Detect which cell encompasses the target text, then output its (X, Y) center coordinate. 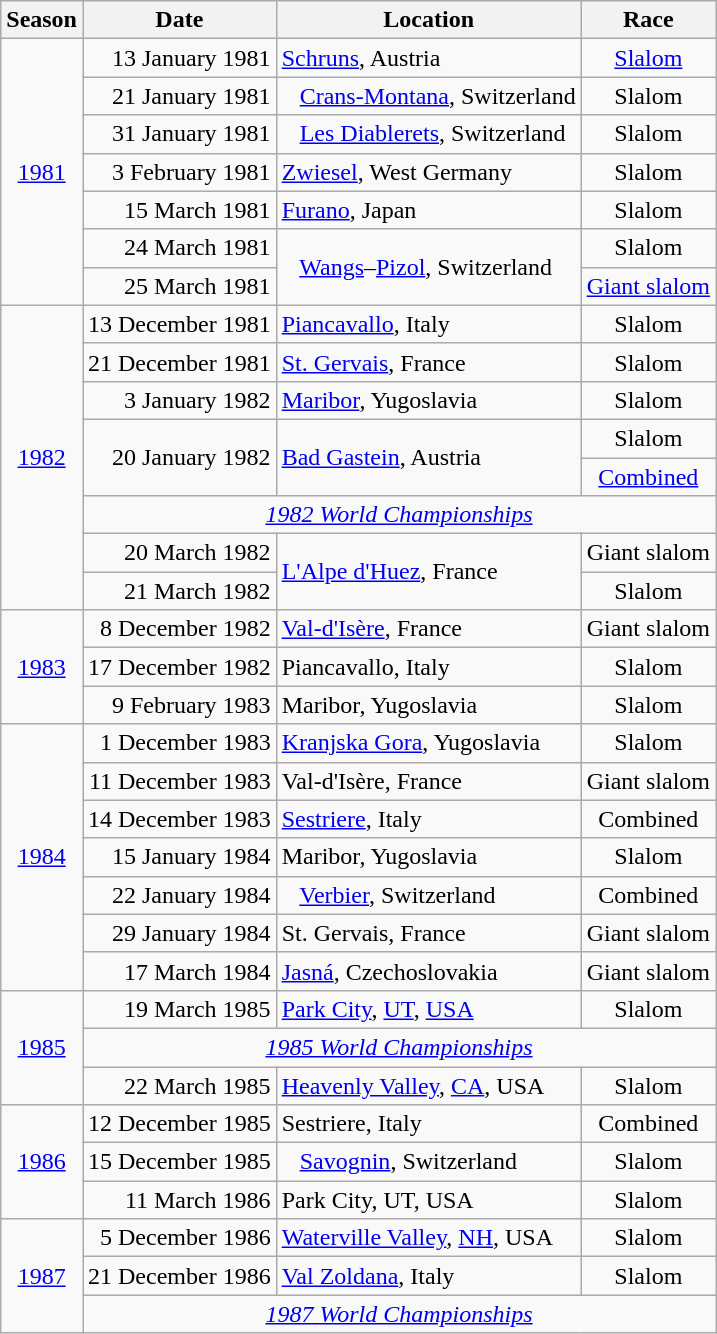
5 December 1986 (179, 1238)
20 January 1982 (179, 457)
Schruns, Austria (428, 58)
20 March 1982 (179, 553)
11 December 1983 (179, 781)
22 January 1984 (179, 895)
14 December 1983 (179, 819)
Zwiesel, West Germany (428, 172)
Season (42, 20)
L'Alpe d'Huez, France (428, 572)
12 December 1985 (179, 1124)
21 December 1981 (179, 362)
29 January 1984 (179, 933)
9 February 1983 (179, 705)
1984 (42, 857)
Wangs–Pizol, Switzerland (428, 267)
1982 World Championships (398, 515)
Bad Gastein, Austria (428, 457)
Val Zoldana, Italy (428, 1276)
Crans-Montana, Switzerland (428, 96)
Waterville Valley, NH, USA (428, 1238)
1981 (42, 172)
3 February 1981 (179, 172)
13 December 1981 (179, 324)
Jasná, Czechoslovakia (428, 971)
15 January 1984 (179, 857)
17 December 1982 (179, 667)
15 March 1981 (179, 210)
Race (648, 20)
8 December 1982 (179, 629)
1983 (42, 667)
Savognin, Switzerland (428, 1162)
25 March 1981 (179, 286)
1982 (42, 457)
21 January 1981 (179, 96)
31 January 1981 (179, 134)
Location (428, 20)
17 March 1984 (179, 971)
1 December 1983 (179, 743)
1986 (42, 1162)
Les Diablerets, Switzerland (428, 134)
Date (179, 20)
Kranjska Gora, Yugoslavia (428, 743)
Heavenly Valley, CA, USA (428, 1085)
1985 (42, 1047)
1987 World Championships (398, 1314)
11 March 1986 (179, 1200)
13 January 1981 (179, 58)
21 December 1986 (179, 1276)
21 March 1982 (179, 591)
3 January 1982 (179, 400)
Furano, Japan (428, 210)
19 March 1985 (179, 1009)
24 March 1981 (179, 248)
1985 World Championships (398, 1047)
15 December 1985 (179, 1162)
22 March 1985 (179, 1085)
1987 (42, 1276)
Verbier, Switzerland (428, 895)
